Locate the cell with the specified text and output its (X, Y) center coordinate. 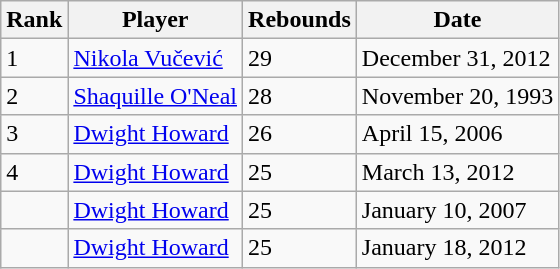
29 (300, 58)
April 15, 2006 (457, 134)
November 20, 1993 (457, 96)
March 13, 2012 (457, 172)
1 (34, 58)
Nikola Vučević (156, 58)
26 (300, 134)
December 31, 2012 (457, 58)
Rebounds (300, 20)
28 (300, 96)
3 (34, 134)
Shaquille O'Neal (156, 96)
January 18, 2012 (457, 248)
January 10, 2007 (457, 210)
Rank (34, 20)
2 (34, 96)
Date (457, 20)
Player (156, 20)
4 (34, 172)
